Identify which cell holds the provided text, then report its (x, y) central coordinate. 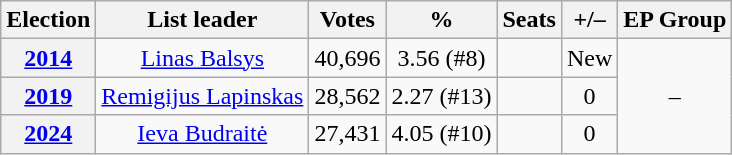
2014 (48, 58)
Linas Balsys (202, 58)
Votes (348, 20)
Ieva Budraitė (202, 134)
2024 (48, 134)
+/– (589, 20)
– (675, 96)
3.56 (#8) (442, 58)
Seats (529, 20)
28,562 (348, 96)
2019 (48, 96)
Remigijus Lapinskas (202, 96)
EP Group (675, 20)
4.05 (#10) (442, 134)
List leader (202, 20)
Election (48, 20)
27,431 (348, 134)
New (589, 58)
2.27 (#13) (442, 96)
40,696 (348, 58)
% (442, 20)
